Provide the (X, Y) coordinate of the cell's center where the given text is located.  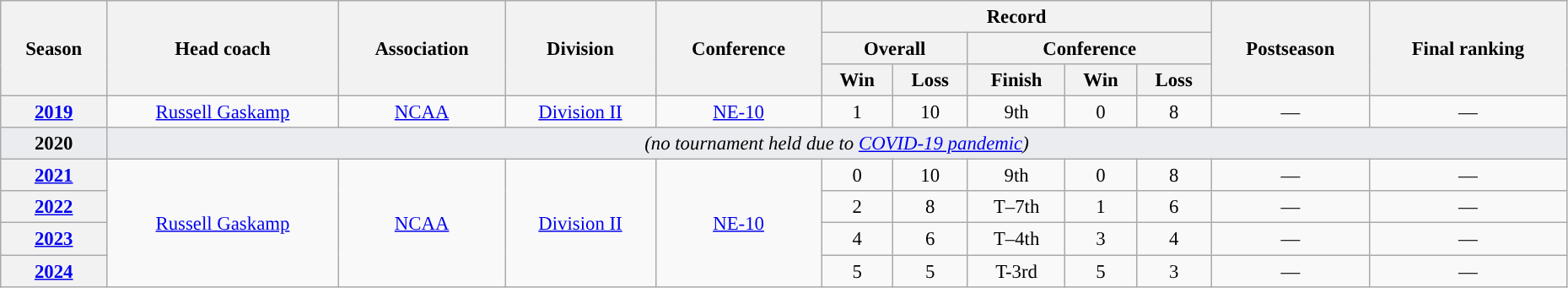
Division (580, 49)
2024 (54, 271)
Record (1016, 17)
T–7th (1016, 207)
Overall (894, 49)
Final ranking (1468, 49)
Postseason (1291, 49)
Finish (1016, 80)
(no tournament held due to COVID-19 pandemic) (837, 144)
Association (422, 49)
2 (857, 207)
2019 (54, 112)
2023 (54, 239)
2021 (54, 176)
2020 (54, 144)
2022 (54, 207)
T-3rd (1016, 271)
Head coach (223, 49)
T–4th (1016, 239)
Season (54, 49)
